Extract the [x, y] coordinate from the center of the cell holding the provided text.  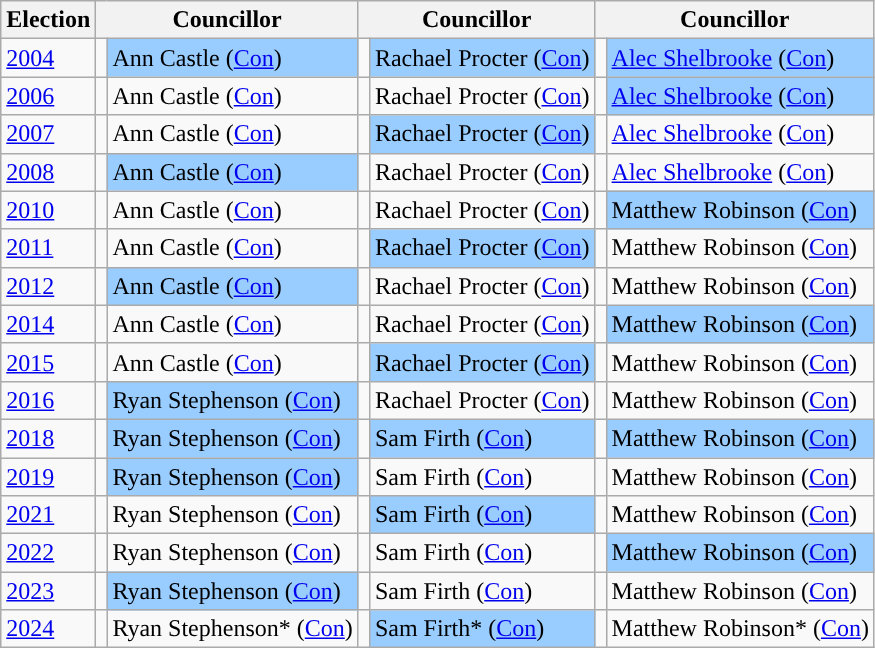
2004 [48, 58]
Ryan Stephenson* (Con) [232, 629]
2023 [48, 591]
Sam Firth* (Con) [482, 629]
Election [48, 20]
2011 [48, 248]
2021 [48, 515]
2010 [48, 210]
Matthew Robinson* (Con) [740, 629]
2015 [48, 362]
2024 [48, 629]
2018 [48, 438]
2012 [48, 286]
2019 [48, 477]
2022 [48, 553]
2014 [48, 324]
2006 [48, 96]
2016 [48, 400]
2007 [48, 134]
2008 [48, 172]
